Identify which cell holds the provided text, then report its [x, y] central coordinate. 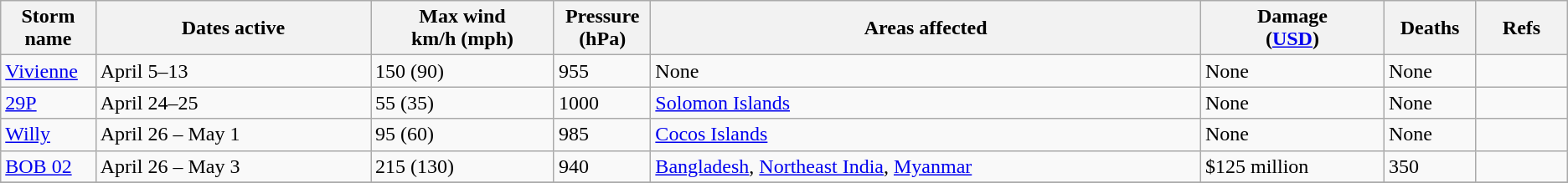
29P [49, 103]
Refs [1521, 28]
$125 million [1292, 166]
955 [601, 71]
Cocos Islands [926, 135]
April 5–13 [233, 71]
350 [1429, 166]
215 (130) [462, 166]
940 [601, 166]
150 (90) [462, 71]
April 26 – May 1 [233, 135]
55 (35) [462, 103]
Max windkm/h (mph) [462, 28]
1000 [601, 103]
Bangladesh, Northeast India, Myanmar [926, 166]
BOB 02 [49, 166]
April 24–25 [233, 103]
Areas affected [926, 28]
Pressure(hPa) [601, 28]
Deaths [1429, 28]
Storm name [49, 28]
95 (60) [462, 135]
April 26 – May 3 [233, 166]
Solomon Islands [926, 103]
Dates active [233, 28]
985 [601, 135]
Damage(USD) [1292, 28]
Vivienne [49, 71]
Willy [49, 135]
